Return the [x, y] coordinate for the center point of the cell that contains the specified text.  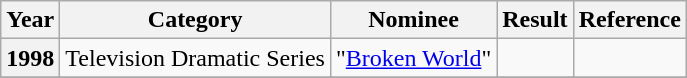
"Broken World" [413, 58]
Television Dramatic Series [196, 58]
1998 [30, 58]
Category [196, 20]
Year [30, 20]
Result [535, 20]
Nominee [413, 20]
Reference [630, 20]
